Find where the given text appears and provide that cell's center as (x, y) coordinate. 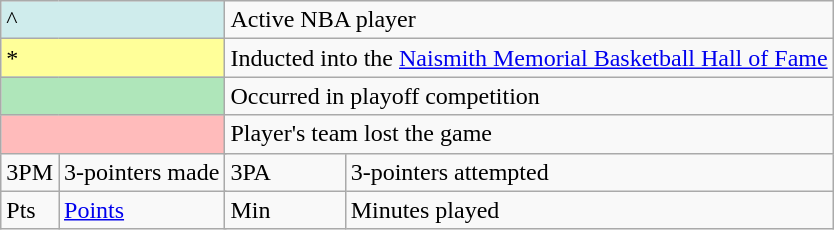
3PM (30, 172)
* (113, 58)
Minutes played (589, 210)
^ (113, 20)
Player's team lost the game (529, 134)
3-pointers made (141, 172)
Min (285, 210)
Active NBA player (529, 20)
Points (141, 210)
Inducted into the Naismith Memorial Basketball Hall of Fame (529, 58)
3-pointers attempted (589, 172)
Pts (30, 210)
3PA (285, 172)
Occurred in playoff competition (529, 96)
